Extract the (x, y) coordinate from the center of the cell holding the provided text.  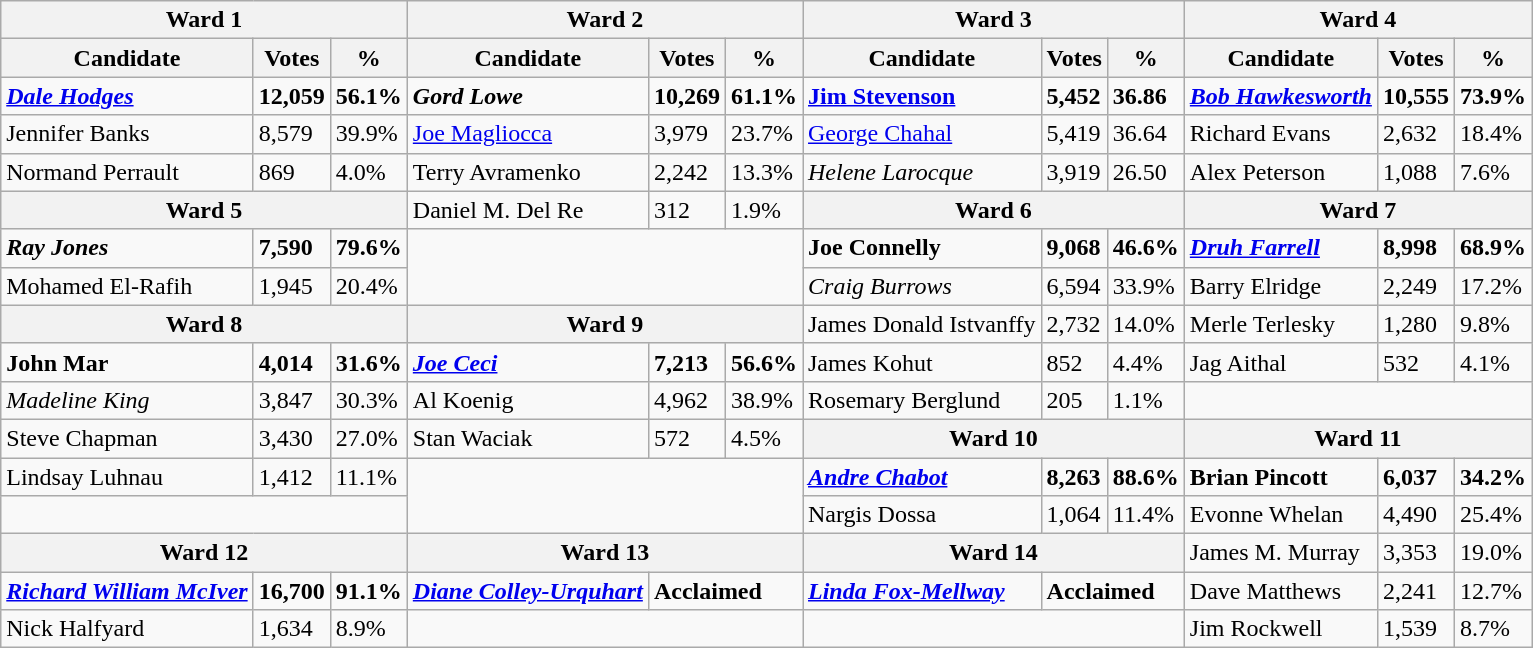
3,430 (292, 438)
Richard William McIver (127, 591)
38.9% (764, 400)
Ward 3 (993, 20)
Dale Hodges (127, 96)
7.6% (1492, 172)
Al Koenig (528, 400)
Jennifer Banks (127, 134)
46.6% (1146, 248)
26.50 (1146, 172)
532 (1416, 362)
10,269 (686, 96)
Ward 11 (1358, 438)
Linda Fox-Mellway (922, 591)
869 (292, 172)
Joe Ceci (528, 362)
7,213 (686, 362)
1,280 (1416, 324)
Brian Pincott (1280, 477)
12,059 (292, 96)
John Mar (127, 362)
1,634 (292, 629)
4.1% (1492, 362)
Craig Burrows (922, 286)
13.3% (764, 172)
91.1% (368, 591)
Nick Halfyard (127, 629)
Ray Jones (127, 248)
36.86 (1146, 96)
Jim Rockwell (1280, 629)
30.3% (368, 400)
4.0% (368, 172)
8,263 (1074, 477)
Ward 8 (204, 324)
312 (686, 210)
6,594 (1074, 286)
27.0% (368, 438)
Jag Aithal (1280, 362)
3,919 (1074, 172)
14.0% (1146, 324)
18.4% (1492, 134)
Ward 10 (993, 438)
34.2% (1492, 477)
Normand Perrault (127, 172)
3,847 (292, 400)
39.9% (368, 134)
Ward 1 (204, 20)
11.1% (368, 477)
Joe Magliocca (528, 134)
61.1% (764, 96)
Nargis Dossa (922, 515)
Ward 13 (604, 553)
1,539 (1416, 629)
Ward 7 (1358, 210)
James Donald Istvanffy (922, 324)
Joe Connelly (922, 248)
James Kohut (922, 362)
1,412 (292, 477)
Stan Waciak (528, 438)
Rosemary Berglund (922, 400)
16,700 (292, 591)
3,353 (1416, 553)
68.9% (1492, 248)
12.7% (1492, 591)
20.4% (368, 286)
Jim Stevenson (922, 96)
4.5% (764, 438)
James M. Murray (1280, 553)
2,241 (1416, 591)
36.64 (1146, 134)
Bob Hawkesworth (1280, 96)
4.4% (1146, 362)
2,732 (1074, 324)
56.6% (764, 362)
56.1% (368, 96)
Richard Evans (1280, 134)
8,579 (292, 134)
4,014 (292, 362)
572 (686, 438)
Steve Chapman (127, 438)
4,962 (686, 400)
19.0% (1492, 553)
73.9% (1492, 96)
5,419 (1074, 134)
Gord Lowe (528, 96)
Ward 9 (604, 324)
17.2% (1492, 286)
1,945 (292, 286)
Helene Larocque (922, 172)
1.1% (1146, 400)
Diane Colley-Urquhart (528, 591)
10,555 (1416, 96)
George Chahal (922, 134)
Ward 4 (1358, 20)
25.4% (1492, 515)
2,249 (1416, 286)
Ward 12 (204, 553)
2,632 (1416, 134)
1.9% (764, 210)
8.7% (1492, 629)
Merle Terlesky (1280, 324)
2,242 (686, 172)
Barry Elridge (1280, 286)
33.9% (1146, 286)
9.8% (1492, 324)
Ward 14 (993, 553)
Ward 6 (993, 210)
31.6% (368, 362)
Druh Farrell (1280, 248)
1,064 (1074, 515)
Ward 5 (204, 210)
3,979 (686, 134)
4,490 (1416, 515)
Lindsay Luhnau (127, 477)
79.6% (368, 248)
Dave Matthews (1280, 591)
9,068 (1074, 248)
Terry Avramenko (528, 172)
8,998 (1416, 248)
852 (1074, 362)
Ward 2 (604, 20)
Madeline King (127, 400)
1,088 (1416, 172)
23.7% (764, 134)
Andre Chabot (922, 477)
Daniel M. Del Re (528, 210)
11.4% (1146, 515)
88.6% (1146, 477)
7,590 (292, 248)
8.9% (368, 629)
6,037 (1416, 477)
205 (1074, 400)
Mohamed El-Rafih (127, 286)
Evonne Whelan (1280, 515)
Alex Peterson (1280, 172)
5,452 (1074, 96)
